Locate the cell with the specified text and output its (x, y) center coordinate. 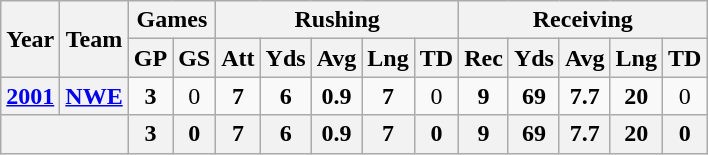
Receiving (583, 20)
Team (94, 39)
GP (150, 58)
Att (238, 58)
Rec (484, 58)
Games (172, 20)
GS (194, 58)
Year (30, 39)
NWE (94, 96)
2001 (30, 96)
Rushing (338, 20)
